Extract the [x, y] coordinate from the center of the cell holding the provided text.  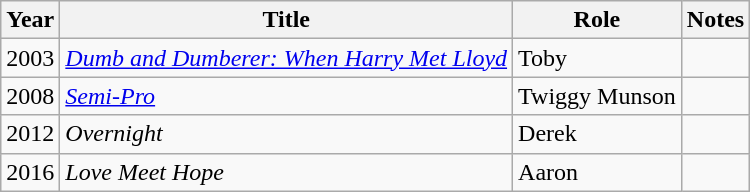
2008 [30, 96]
Aaron [598, 172]
2016 [30, 172]
Title [286, 20]
Derek [598, 134]
Twiggy Munson [598, 96]
Notes [715, 20]
Overnight [286, 134]
Role [598, 20]
Semi-Pro [286, 96]
Year [30, 20]
Toby [598, 58]
Dumb and Dumberer: When Harry Met Lloyd [286, 58]
2012 [30, 134]
2003 [30, 58]
Love Meet Hope [286, 172]
